Scan for the cell matching the given text and deliver its [x, y] coordinate at center. 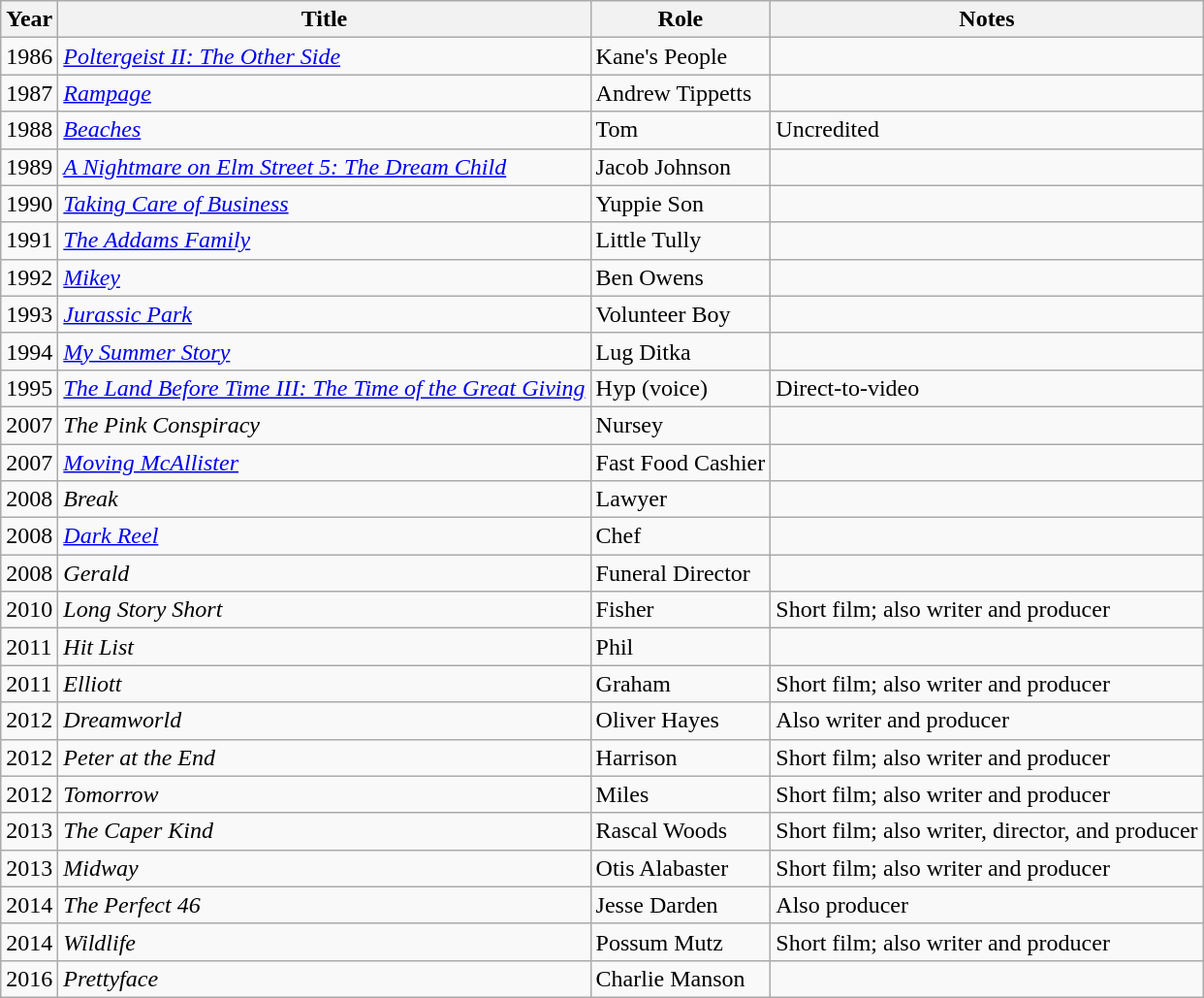
Also writer and producer [987, 721]
1992 [29, 277]
Harrison [681, 757]
1988 [29, 130]
1990 [29, 204]
Hit List [324, 647]
Lawyer [681, 499]
Tom [681, 130]
Fast Food Cashier [681, 463]
Title [324, 19]
Prettyface [324, 979]
Short film; also writer, director, and producer [987, 831]
Jacob Johnson [681, 167]
Possum Mutz [681, 942]
Year [29, 19]
Dreamworld [324, 721]
Nursey [681, 425]
Taking Care of Business [324, 204]
Elliott [324, 684]
The Pink Conspiracy [324, 425]
Long Story Short [324, 610]
Charlie Manson [681, 979]
1989 [29, 167]
Chef [681, 536]
The Perfect 46 [324, 905]
Uncredited [987, 130]
Jurassic Park [324, 314]
Andrew Tippetts [681, 93]
Break [324, 499]
Beaches [324, 130]
1987 [29, 93]
A Nightmare on Elm Street 5: The Dream Child [324, 167]
Rascal Woods [681, 831]
Kane's People [681, 56]
Direct-to-video [987, 388]
1993 [29, 314]
Also producer [987, 905]
Volunteer Boy [681, 314]
My Summer Story [324, 351]
2016 [29, 979]
The Caper Kind [324, 831]
Yuppie Son [681, 204]
1991 [29, 241]
1995 [29, 388]
Graham [681, 684]
Miles [681, 794]
Role [681, 19]
Otis Alabaster [681, 868]
Fisher [681, 610]
Moving McAllister [324, 463]
Oliver Hayes [681, 721]
Rampage [324, 93]
Jesse Darden [681, 905]
Ben Owens [681, 277]
Dark Reel [324, 536]
Mikey [324, 277]
Midway [324, 868]
Wildlife [324, 942]
1986 [29, 56]
Phil [681, 647]
Gerald [324, 573]
The Land Before Time III: The Time of the Great Giving [324, 388]
Peter at the End [324, 757]
Tomorrow [324, 794]
2010 [29, 610]
Notes [987, 19]
Poltergeist II: The Other Side [324, 56]
Little Tully [681, 241]
Lug Ditka [681, 351]
Hyp (voice) [681, 388]
The Addams Family [324, 241]
1994 [29, 351]
Funeral Director [681, 573]
